Locate the cell with the specified text and output its [x, y] center coordinate. 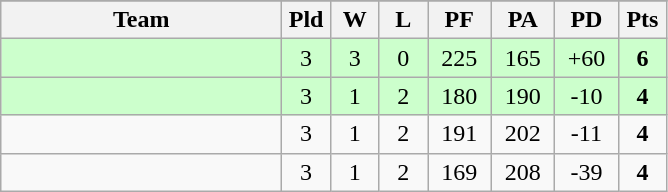
169 [460, 172]
225 [460, 58]
PF [460, 20]
PD [587, 20]
Team [142, 20]
PA [523, 20]
202 [523, 134]
+60 [587, 58]
190 [523, 96]
0 [404, 58]
6 [642, 58]
165 [523, 58]
-39 [587, 172]
W [354, 20]
-10 [587, 96]
191 [460, 134]
Pld [306, 20]
-11 [587, 134]
Pts [642, 20]
L [404, 20]
208 [523, 172]
180 [460, 96]
